Capture the cell that displays the provided text and extract its [X, Y] central coordinate. 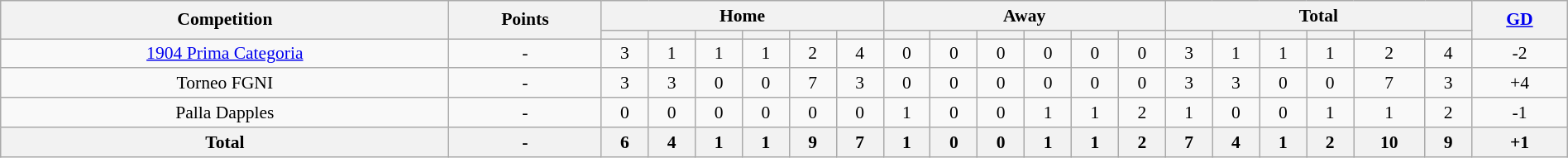
-2 [1520, 53]
1904 Prima Categoria [225, 53]
Away [1024, 16]
Points [525, 20]
10 [1389, 141]
6 [625, 141]
Palla Dapples [225, 113]
-1 [1520, 113]
Torneo FGNI [225, 83]
Competition [225, 20]
Home [743, 16]
+1 [1520, 141]
GD [1520, 20]
+4 [1520, 83]
